Output the (X, Y) coordinate of the center of the cell containing the given text.  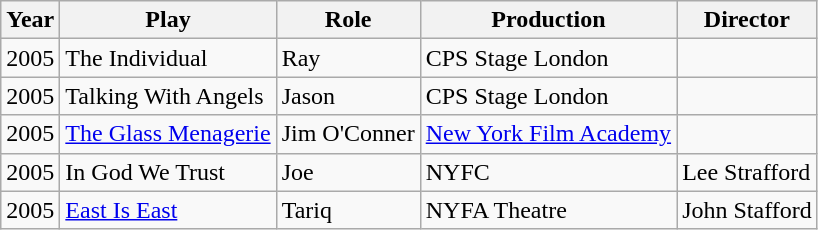
NYFA Theatre (548, 210)
Jim O'Conner (348, 134)
Director (748, 20)
Jason (348, 96)
Year (30, 20)
Role (348, 20)
Ray (348, 58)
Production (548, 20)
Tariq (348, 210)
In God We Trust (168, 172)
NYFC (548, 172)
Lee Strafford (748, 172)
John Stafford (748, 210)
The Individual (168, 58)
New York Film Academy (548, 134)
East Is East (168, 210)
The Glass Menagerie (168, 134)
Play (168, 20)
Talking With Angels (168, 96)
Joe (348, 172)
